Find where the given text appears and provide that cell's center as [x, y] coordinate. 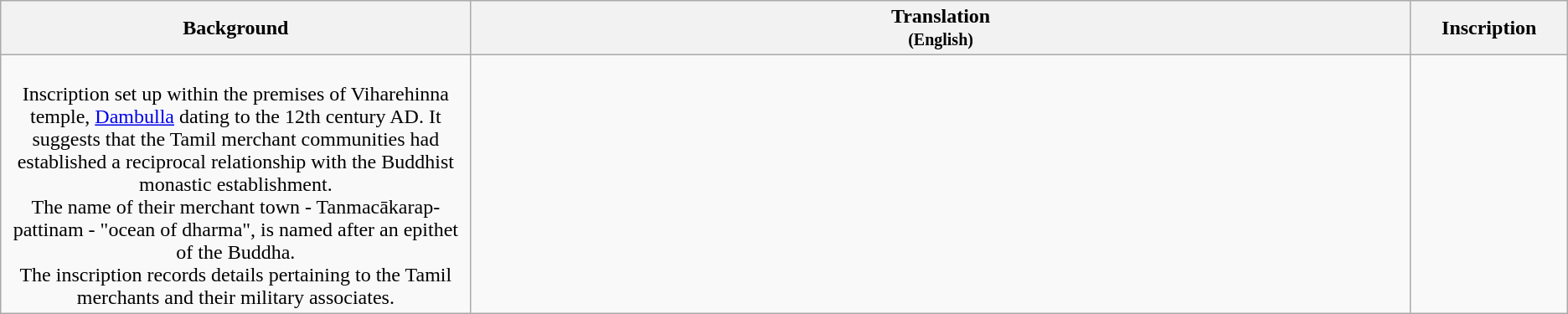
Translation(English) [941, 28]
Background [236, 28]
Inscription [1489, 28]
